Output the [x, y] coordinate of the center of the cell containing the given text.  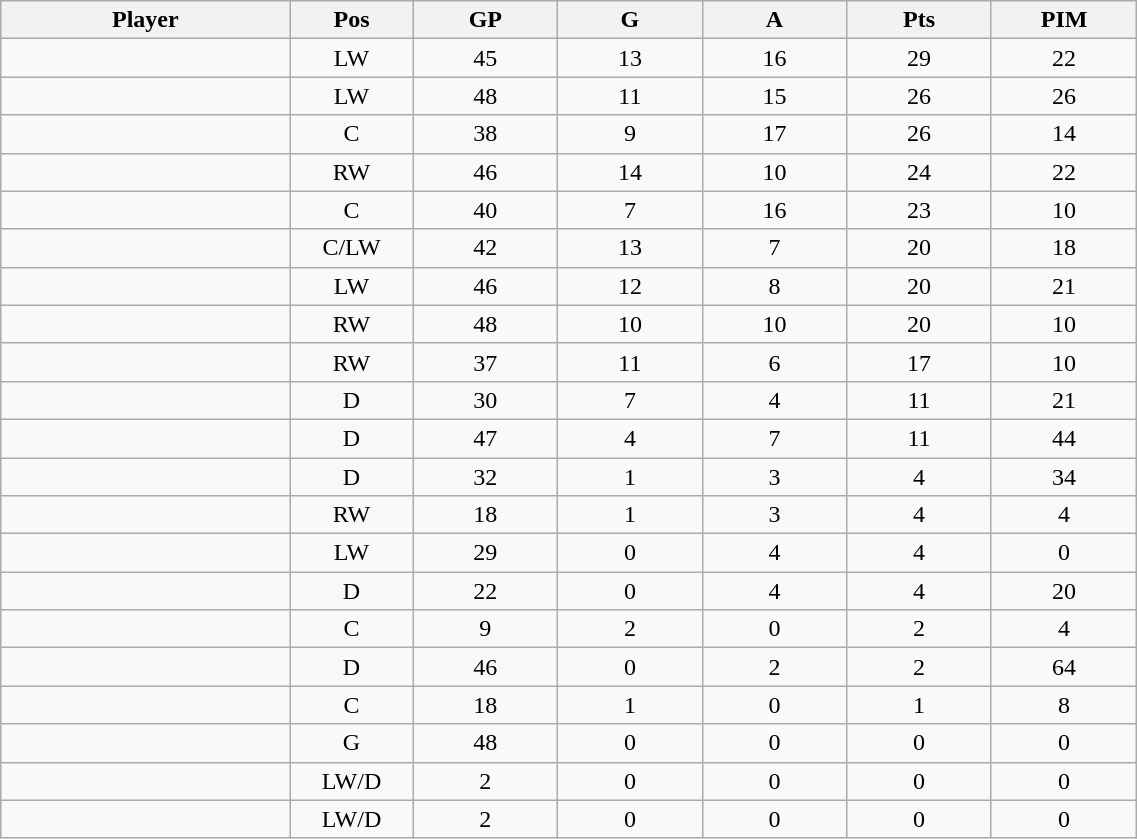
38 [486, 134]
23 [920, 210]
37 [486, 362]
32 [486, 477]
45 [486, 58]
40 [486, 210]
C/LW [352, 248]
12 [630, 286]
30 [486, 400]
6 [774, 362]
64 [1064, 667]
PIM [1064, 20]
GP [486, 20]
15 [774, 96]
Player [146, 20]
Pts [920, 20]
34 [1064, 477]
47 [486, 438]
44 [1064, 438]
24 [920, 172]
A [774, 20]
42 [486, 248]
Pos [352, 20]
